Provide the [x, y] coordinate of the cell's center where the given text is located.  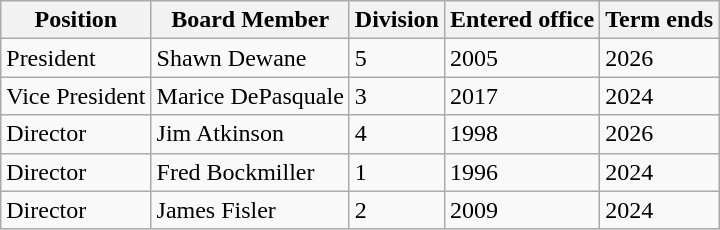
James Fisler [250, 210]
Shawn Dewane [250, 58]
Entered office [522, 20]
2005 [522, 58]
2017 [522, 96]
Division [396, 20]
1998 [522, 134]
Term ends [660, 20]
1996 [522, 172]
5 [396, 58]
Marice DePasquale [250, 96]
Jim Atkinson [250, 134]
2009 [522, 210]
1 [396, 172]
2 [396, 210]
President [76, 58]
Fred Bockmiller [250, 172]
3 [396, 96]
Board Member [250, 20]
4 [396, 134]
Position [76, 20]
Vice President [76, 96]
